Pinpoint the cell where the given text exists, returning its (x, y) midpoint coordinate. 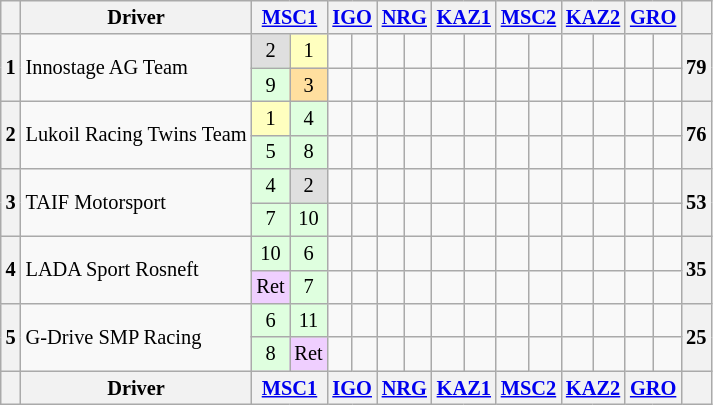
Innostage AG Team (136, 68)
25 (696, 336)
35 (696, 270)
TAIF Motorsport (136, 202)
LADA Sport Rosneft (136, 270)
76 (696, 134)
9 (271, 85)
Lukoil Racing Twins Team (136, 134)
G-Drive SMP Racing (136, 336)
79 (696, 68)
11 (309, 320)
53 (696, 202)
